Extract the [X, Y] coordinate from the center of the cell holding the provided text.  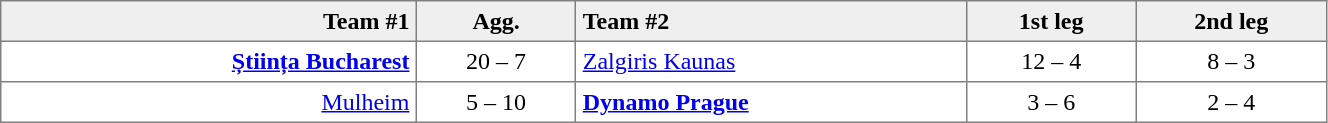
Agg. [496, 21]
1st leg [1051, 21]
2nd leg [1231, 21]
Zalgiris Kaunas [771, 61]
Mulheim [208, 102]
Dynamo Prague [771, 102]
8 – 3 [1231, 61]
2 – 4 [1231, 102]
Team #2 [771, 21]
5 – 10 [496, 102]
Știința Bucharest [208, 61]
12 – 4 [1051, 61]
20 – 7 [496, 61]
Team #1 [208, 21]
3 – 6 [1051, 102]
